Scan for the cell matching the given text and deliver its [x, y] coordinate at center. 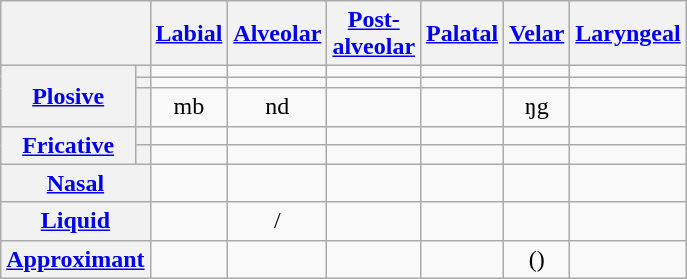
Plosive [68, 96]
Palatal [462, 34]
ŋg [537, 107]
/ [278, 221]
Nasal [76, 183]
Labial [189, 34]
Laryngeal [628, 34]
Approximant [76, 259]
Liquid [76, 221]
Post-alveolar [374, 34]
Fricative [68, 145]
nd [278, 107]
mb [189, 107]
Alveolar [278, 34]
() [537, 259]
Velar [537, 34]
